Return the (x, y) coordinate for the center point of the cell that contains the specified text.  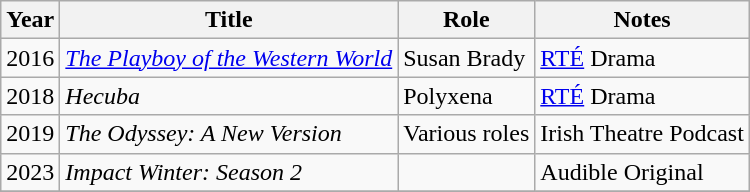
Hecuba (229, 96)
Notes (642, 20)
Polyxena (466, 96)
The Odyssey: A New Version (229, 134)
Susan Brady (466, 58)
Irish Theatre Podcast (642, 134)
Audible Original (642, 172)
Role (466, 20)
The Playboy of the Western World (229, 58)
2023 (30, 172)
2016 (30, 58)
Impact Winter: Season 2 (229, 172)
Various roles (466, 134)
2018 (30, 96)
2019 (30, 134)
Year (30, 20)
Title (229, 20)
